Provide the [X, Y] coordinate of the cell's center where the given text is located.  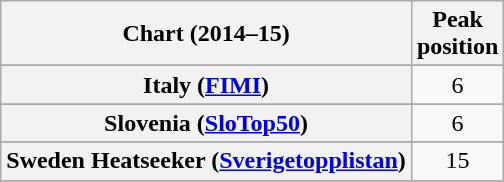
15 [457, 161]
Slovenia (SloTop50) [206, 123]
Chart (2014–15) [206, 34]
Italy (FIMI) [206, 85]
Peakposition [457, 34]
Sweden Heatseeker (Sverigetopplistan) [206, 161]
